Locate the cell with the specified text and output its [x, y] center coordinate. 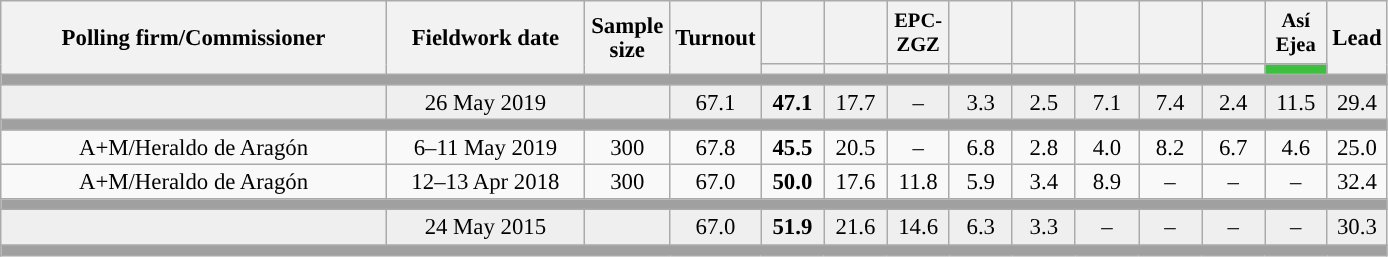
Fieldwork date [485, 38]
30.3 [1357, 228]
8.2 [1170, 148]
6–11 May 2019 [485, 148]
17.7 [856, 102]
7.4 [1170, 102]
47.1 [792, 102]
32.4 [1357, 182]
Turnout [716, 38]
5.9 [980, 182]
67.1 [716, 102]
2.8 [1044, 148]
4.6 [1296, 148]
EPC-ZGZ [918, 32]
24 May 2015 [485, 228]
20.5 [856, 148]
2.4 [1234, 102]
Polling firm/Commissioner [194, 38]
Sample size [627, 38]
11.8 [918, 182]
17.6 [856, 182]
8.9 [1106, 182]
4.0 [1106, 148]
2.5 [1044, 102]
26 May 2019 [485, 102]
Lead [1357, 38]
21.6 [856, 228]
11.5 [1296, 102]
14.6 [918, 228]
6.7 [1234, 148]
7.1 [1106, 102]
29.4 [1357, 102]
6.8 [980, 148]
6.3 [980, 228]
25.0 [1357, 148]
67.8 [716, 148]
50.0 [792, 182]
45.5 [792, 148]
3.4 [1044, 182]
AsíEjea [1296, 32]
51.9 [792, 228]
12–13 Apr 2018 [485, 182]
